Output the (X, Y) coordinate of the center of the cell containing the given text.  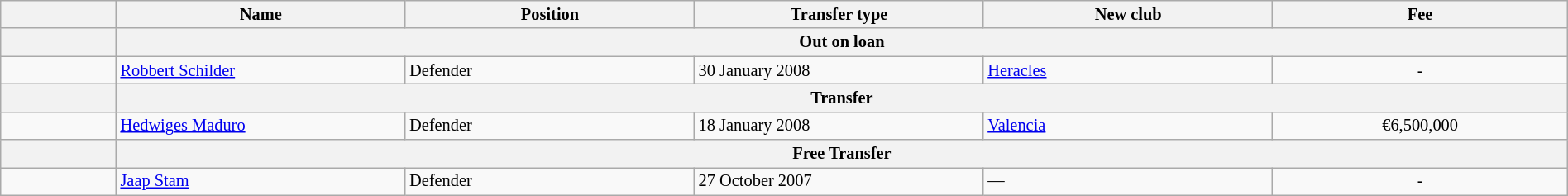
Out on loan (842, 42)
Heracles (1128, 70)
Fee (1420, 14)
Position (550, 14)
Jaap Stam (261, 181)
Hedwiges Maduro (261, 126)
€6,500,000 (1420, 126)
Name (261, 14)
Robbert Schilder (261, 70)
New club (1128, 14)
18 January 2008 (839, 126)
27 October 2007 (839, 181)
Transfer type (839, 14)
30 January 2008 (839, 70)
— (1128, 181)
Valencia (1128, 126)
Free Transfer (842, 154)
Transfer (842, 98)
